Determine the (x, y) coordinate at the center of the cell enclosing the given text.  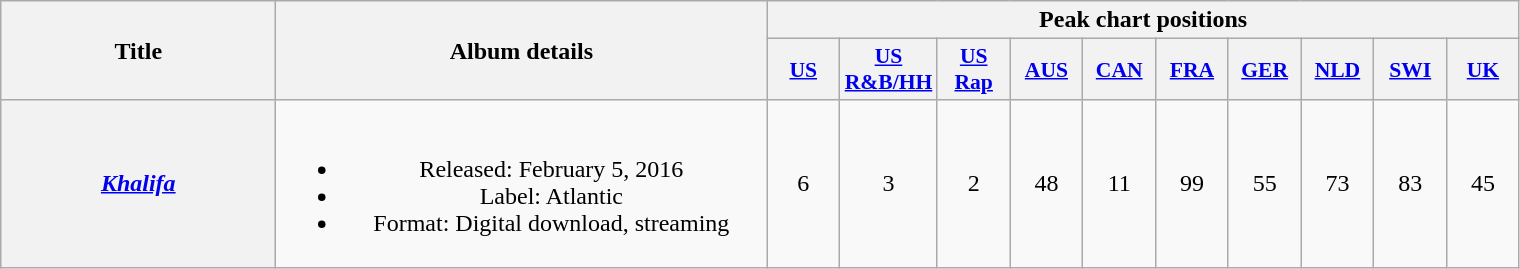
Released: February 5, 2016Label: AtlanticFormat: Digital download, streaming (522, 184)
99 (1192, 184)
FRA (1192, 70)
SWI (1410, 70)
3 (889, 184)
6 (804, 184)
NLD (1338, 70)
48 (1046, 184)
55 (1264, 184)
11 (1120, 184)
Title (138, 50)
UK (1484, 70)
73 (1338, 184)
CAN (1120, 70)
Khalifa (138, 184)
Album details (522, 50)
Peak chart positions (1143, 20)
2 (974, 184)
US (804, 70)
USR&B/HH (889, 70)
45 (1484, 184)
GER (1264, 70)
83 (1410, 184)
USRap (974, 70)
AUS (1046, 70)
